For the text-containing cell, return its midpoint in (x, y) coordinate format. 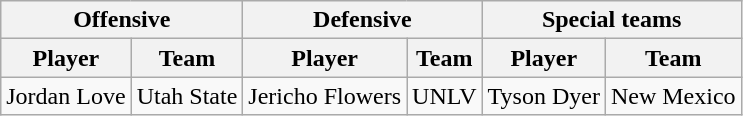
UNLV (445, 96)
New Mexico (673, 96)
Jericho Flowers (325, 96)
Jordan Love (66, 96)
Utah State (187, 96)
Special teams (612, 20)
Defensive (362, 20)
Offensive (122, 20)
Tyson Dyer (544, 96)
